Locate the cell with the specified text and output its [X, Y] center coordinate. 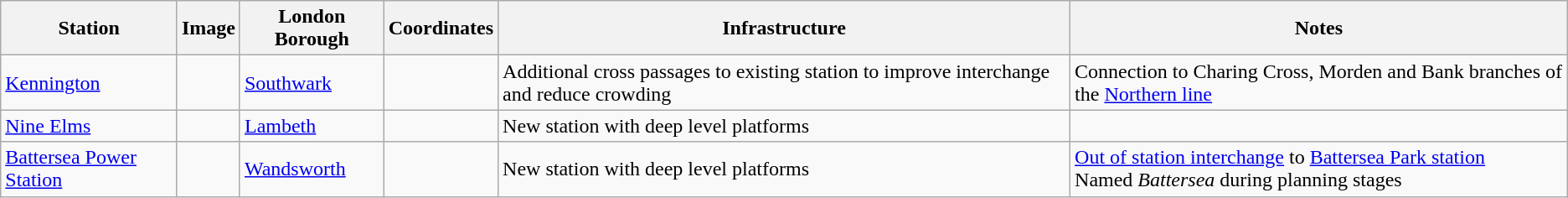
Battersea Power Station [89, 169]
Station [89, 29]
Connection to Charing Cross, Morden and Bank branches of the Northern line [1319, 82]
Additional cross passages to existing station to improve interchange and reduce crowding [784, 82]
Notes [1319, 29]
Nine Elms [89, 126]
Wandsworth [312, 169]
Image [208, 29]
Lambeth [312, 126]
Kennington [89, 82]
Out of station interchange to Battersea Park stationNamed Battersea during planning stages [1319, 169]
Coordinates [441, 29]
Infrastructure [784, 29]
London Borough [312, 29]
Southwark [312, 82]
